From the cell containing the given text, extract its center point as (X, Y) coordinate. 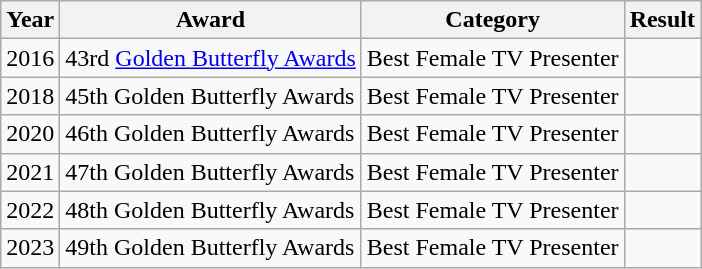
2023 (30, 248)
Year (30, 20)
2020 (30, 134)
48th Golden Butterfly Awards (210, 210)
46th Golden Butterfly Awards (210, 134)
2022 (30, 210)
Category (492, 20)
45th Golden Butterfly Awards (210, 96)
43rd Golden Butterfly Awards (210, 58)
Result (662, 20)
Award (210, 20)
49th Golden Butterfly Awards (210, 248)
47th Golden Butterfly Awards (210, 172)
2018 (30, 96)
2021 (30, 172)
2016 (30, 58)
